From the cell containing the given text, extract its center point as [X, Y] coordinate. 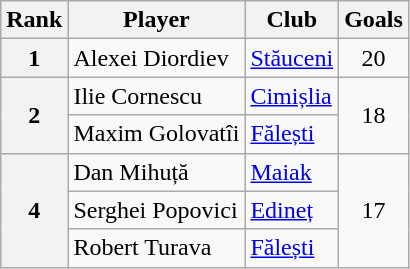
18 [374, 115]
Ilie Cornescu [156, 96]
Stăuceni [292, 58]
4 [34, 210]
Edineț [292, 210]
Robert Turava [156, 248]
Cimișlia [292, 96]
Maxim Golovatîi [156, 134]
Serghei Popovici [156, 210]
2 [34, 115]
Goals [374, 20]
Dan Mihuță [156, 172]
Player [156, 20]
Club [292, 20]
20 [374, 58]
Rank [34, 20]
Maiak [292, 172]
17 [374, 210]
1 [34, 58]
Alexei Diordiev [156, 58]
